Search for the cell housing the specified text and yield its [x, y] center coordinate. 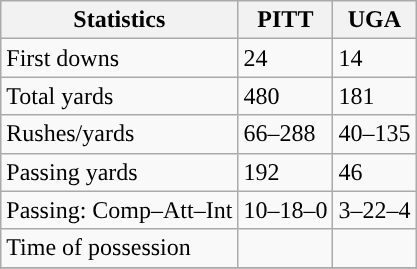
UGA [374, 20]
192 [286, 172]
PITT [286, 20]
Total yards [120, 96]
10–18–0 [286, 210]
Rushes/yards [120, 134]
Passing: Comp–Att–Int [120, 210]
46 [374, 172]
Time of possession [120, 248]
3–22–4 [374, 210]
First downs [120, 58]
24 [286, 58]
40–135 [374, 134]
66–288 [286, 134]
480 [286, 96]
Statistics [120, 20]
14 [374, 58]
181 [374, 96]
Passing yards [120, 172]
